Search for the cell housing the specified text and yield its (X, Y) center coordinate. 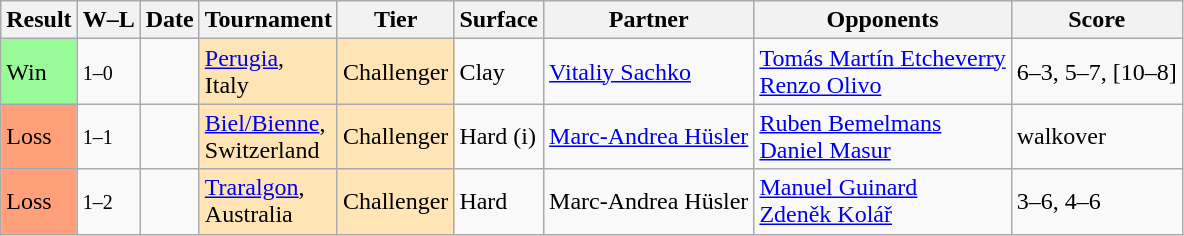
Biel/Bienne, Switzerland (268, 136)
3–6, 4–6 (1096, 202)
Partner (649, 20)
walkover (1096, 136)
Opponents (882, 20)
6–3, 5–7, [10–8] (1096, 72)
Tomás Martín Etcheverry Renzo Olivo (882, 72)
W–L (108, 20)
Traralgon, Australia (268, 202)
Clay (499, 72)
Surface (499, 20)
1–0 (108, 72)
Win (39, 72)
Score (1096, 20)
Date (170, 20)
Perugia, Italy (268, 72)
Tier (395, 20)
Result (39, 20)
Hard (499, 202)
1–1 (108, 136)
Hard (i) (499, 136)
1–2 (108, 202)
Tournament (268, 20)
Ruben Bemelmans Daniel Masur (882, 136)
Manuel Guinard Zdeněk Kolář (882, 202)
Vitaliy Sachko (649, 72)
